Detect which cell encompasses the target text, then output its (X, Y) center coordinate. 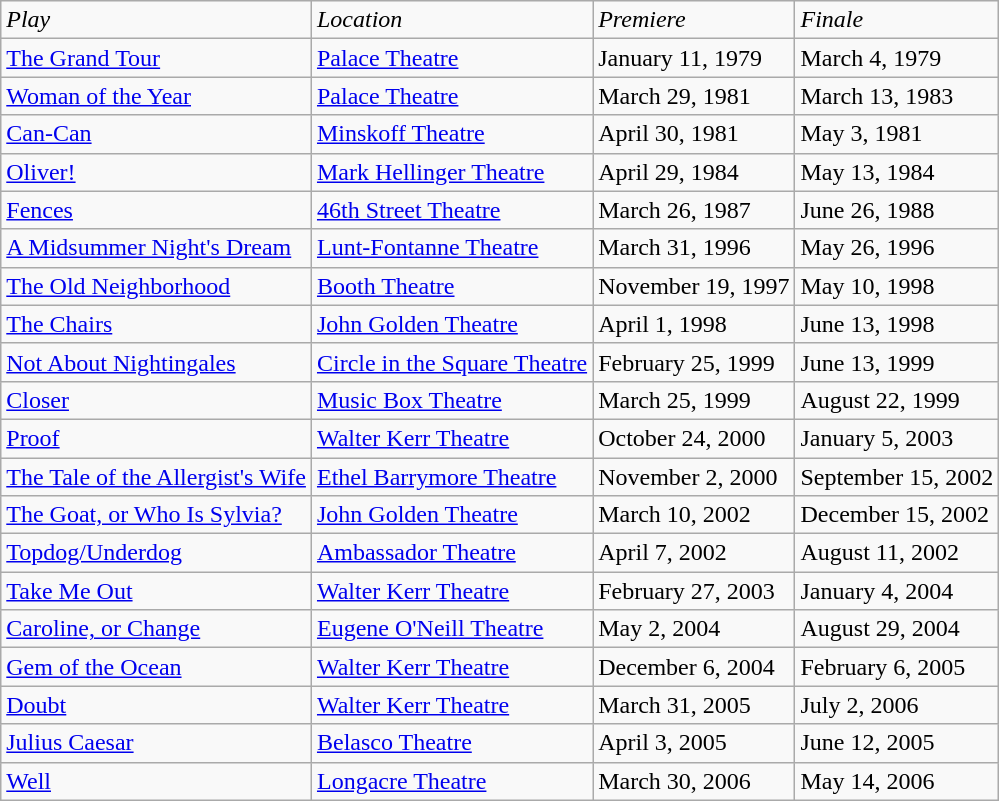
March 30, 2006 (694, 781)
August 29, 2004 (897, 629)
May 2, 2004 (694, 629)
February 27, 2003 (694, 591)
Can-Can (156, 134)
April 7, 2002 (694, 553)
May 13, 1984 (897, 172)
The Chairs (156, 324)
Take Me Out (156, 591)
March 26, 1987 (694, 210)
April 30, 1981 (694, 134)
May 10, 1998 (897, 286)
Topdog/Underdog (156, 553)
The Old Neighborhood (156, 286)
Booth Theatre (452, 286)
Music Box Theatre (452, 400)
Minskoff Theatre (452, 134)
February 6, 2005 (897, 667)
April 3, 2005 (694, 743)
Finale (897, 20)
November 2, 2000 (694, 477)
March 31, 2005 (694, 705)
July 2, 2006 (897, 705)
March 29, 1981 (694, 96)
April 1, 1998 (694, 324)
September 15, 2002 (897, 477)
June 26, 1988 (897, 210)
Circle in the Square Theatre (452, 362)
March 13, 1983 (897, 96)
August 22, 1999 (897, 400)
January 5, 2003 (897, 438)
A Midsummer Night's Dream (156, 248)
Oliver! (156, 172)
April 29, 1984 (694, 172)
Belasco Theatre (452, 743)
May 26, 1996 (897, 248)
December 15, 2002 (897, 515)
The Grand Tour (156, 58)
June 13, 1999 (897, 362)
Gem of the Ocean (156, 667)
January 4, 2004 (897, 591)
February 25, 1999 (694, 362)
Caroline, or Change (156, 629)
Ambassador Theatre (452, 553)
Lunt-Fontanne Theatre (452, 248)
October 24, 2000 (694, 438)
Proof (156, 438)
March 25, 1999 (694, 400)
Play (156, 20)
June 13, 1998 (897, 324)
Woman of the Year (156, 96)
Well (156, 781)
May 14, 2006 (897, 781)
Julius Caesar (156, 743)
Closer (156, 400)
March 4, 1979 (897, 58)
46th Street Theatre (452, 210)
May 3, 1981 (897, 134)
March 31, 1996 (694, 248)
Ethel Barrymore Theatre (452, 477)
August 11, 2002 (897, 553)
Mark Hellinger Theatre (452, 172)
March 10, 2002 (694, 515)
Doubt (156, 705)
Location (452, 20)
Premiere (694, 20)
The Goat, or Who Is Sylvia? (156, 515)
Not About Nightingales (156, 362)
December 6, 2004 (694, 667)
Eugene O'Neill Theatre (452, 629)
The Tale of the Allergist's Wife (156, 477)
November 19, 1997 (694, 286)
June 12, 2005 (897, 743)
Fences (156, 210)
Longacre Theatre (452, 781)
January 11, 1979 (694, 58)
